Return (X, Y) of the center of cell containing provided text 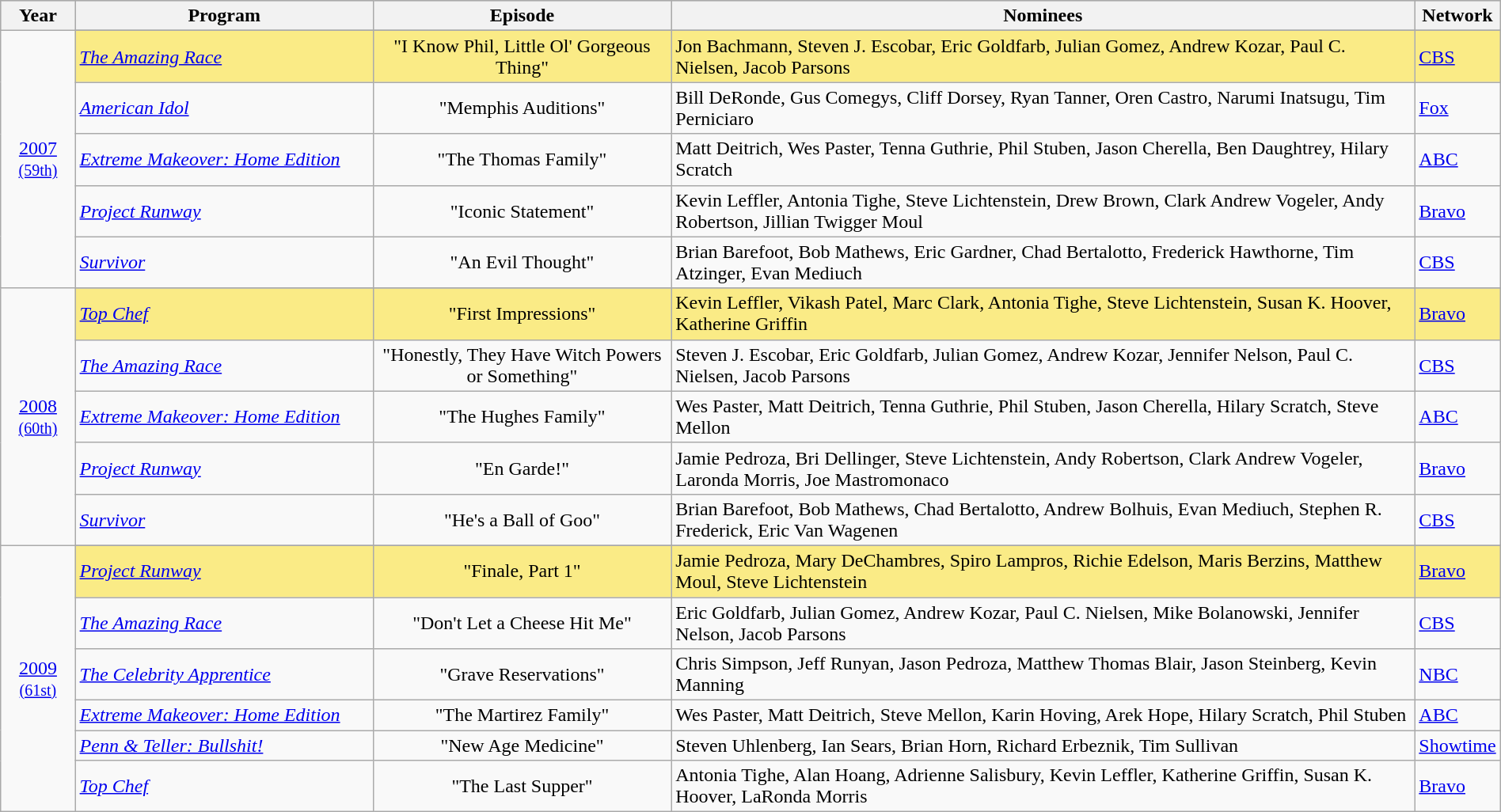
Episode (522, 16)
"First Impressions" (522, 313)
"Don't Let a Cheese Hit Me" (522, 622)
Wes Paster, Matt Deitrich, Tenna Guthrie, Phil Stuben, Jason Cherella, Hilary Scratch, Steve Mellon (1043, 416)
Steven Uhlenberg, Ian Sears, Brian Horn, Richard Erbeznik, Tim Sullivan (1043, 746)
"Finale, Part 1" (522, 571)
"The Last Supper" (522, 787)
Steven J. Escobar, Eric Goldfarb, Julian Gomez, Andrew Kozar, Jennifer Nelson, Paul C. Nielsen, Jacob Parsons (1043, 366)
Network (1457, 16)
"I Know Phil, Little Ol' Gorgeous Thing" (522, 57)
"New Age Medicine" (522, 746)
"The Martirez Family" (522, 715)
"Grave Reservations" (522, 674)
Wes Paster, Matt Deitrich, Steve Mellon, Karin Hoving, Arek Hope, Hilary Scratch, Phil Stuben (1043, 715)
The Celebrity Apprentice (224, 674)
Eric Goldfarb, Julian Gomez, Andrew Kozar, Paul C. Nielsen, Mike Bolanowski, Jennifer Nelson, Jacob Parsons (1043, 622)
"En Garde!" (522, 469)
Kevin Leffler, Antonia Tighe, Steve Lichtenstein, Drew Brown, Clark Andrew Vogeler, Andy Robertson, Jillian Twigger Moul (1043, 211)
2008(60th) (38, 416)
Brian Barefoot, Bob Mathews, Eric Gardner, Chad Bertalotto, Frederick Hawthorne, Tim Atzinger, Evan Mediuch (1043, 263)
American Idol (224, 108)
Jamie Pedroza, Mary DeChambres, Spiro Lampros, Richie Edelson, Maris Berzins, Matthew Moul, Steve Lichtenstein (1043, 571)
Brian Barefoot, Bob Mathews, Chad Bertalotto, Andrew Bolhuis, Evan Mediuch, Stephen R. Frederick, Eric Van Wagenen (1043, 519)
NBC (1457, 674)
"The Thomas Family" (522, 160)
Kevin Leffler, Vikash Patel, Marc Clark, Antonia Tighe, Steve Lichtenstein, Susan K. Hoover, Katherine Griffin (1043, 313)
Bill DeRonde, Gus Comegys, Cliff Dorsey, Ryan Tanner, Oren Castro, Narumi Inatsugu, Tim Perniciaro (1043, 108)
Year (38, 16)
"An Evil Thought" (522, 263)
Fox (1457, 108)
Nominees (1043, 16)
Chris Simpson, Jeff Runyan, Jason Pedroza, Matthew Thomas Blair, Jason Steinberg, Kevin Manning (1043, 674)
"He's a Ball of Goo" (522, 519)
2007(59th) (38, 160)
Program (224, 16)
"Memphis Auditions" (522, 108)
Showtime (1457, 746)
Jon Bachmann, Steven J. Escobar, Eric Goldfarb, Julian Gomez, Andrew Kozar, Paul C. Nielsen, Jacob Parsons (1043, 57)
"Iconic Statement" (522, 211)
Penn & Teller: Bullshit! (224, 746)
Jamie Pedroza, Bri Dellinger, Steve Lichtenstein, Andy Robertson, Clark Andrew Vogeler, Laronda Morris, Joe Mastromonaco (1043, 469)
Matt Deitrich, Wes Paster, Tenna Guthrie, Phil Stuben, Jason Cherella, Ben Daughtrey, Hilary Scratch (1043, 160)
"Honestly, They Have Witch Powers or Something" (522, 366)
Antonia Tighe, Alan Hoang, Adrienne Salisbury, Kevin Leffler, Katherine Griffin, Susan K. Hoover, LaRonda Morris (1043, 787)
2009(61st) (38, 678)
"The Hughes Family" (522, 416)
